Return the (X, Y) coordinate for the center point of the cell that contains the specified text.  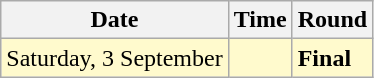
Saturday, 3 September (114, 58)
Date (114, 20)
Time (260, 20)
Round (332, 20)
Final (332, 58)
